Search for the cell housing the specified text and yield its (x, y) center coordinate. 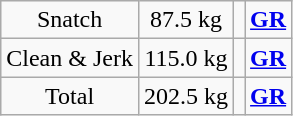
87.5 kg (186, 20)
Total (70, 96)
202.5 kg (186, 96)
Clean & Jerk (70, 58)
Snatch (70, 20)
115.0 kg (186, 58)
